Pinpoint the cell where the given text exists, returning its [X, Y] midpoint coordinate. 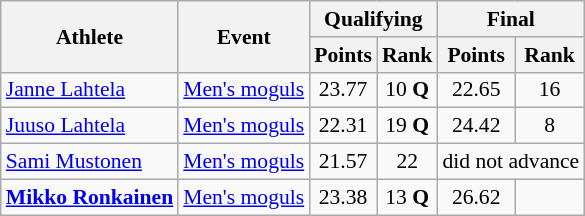
26.62 [476, 197]
22.31 [343, 126]
22.65 [476, 90]
Mikko Ronkainen [90, 197]
19 Q [408, 126]
10 Q [408, 90]
8 [550, 126]
Athlete [90, 36]
Qualifying [373, 19]
did not advance [510, 162]
24.42 [476, 126]
22 [408, 162]
23.38 [343, 197]
16 [550, 90]
Event [244, 36]
Janne Lahtela [90, 90]
13 Q [408, 197]
Sami Mustonen [90, 162]
23.77 [343, 90]
21.57 [343, 162]
Juuso Lahtela [90, 126]
Final [510, 19]
